Return [X, Y] of the center of cell containing provided text 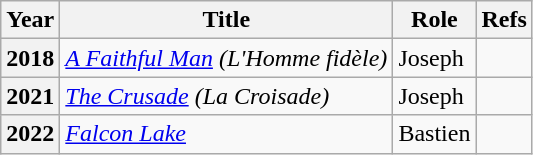
Bastien [434, 134]
Role [434, 20]
A Faithful Man (L'Homme fidèle) [226, 58]
Year [30, 20]
Falcon Lake [226, 134]
2018 [30, 58]
Refs [504, 20]
2022 [30, 134]
2021 [30, 96]
The Crusade (La Croisade) [226, 96]
Title [226, 20]
